Capture the cell that displays the provided text and extract its (x, y) central coordinate. 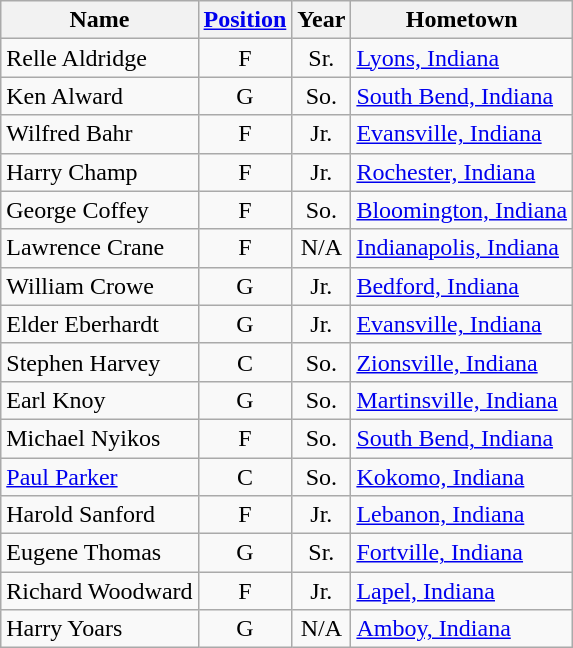
Position (245, 20)
Michael Nyikos (100, 438)
Eugene Thomas (100, 553)
Richard Woodward (100, 591)
Rochester, Indiana (462, 172)
Hometown (462, 20)
Kokomo, Indiana (462, 477)
Paul Parker (100, 477)
William Crowe (100, 286)
Harold Sanford (100, 515)
Amboy, Indiana (462, 629)
Stephen Harvey (100, 362)
Lyons, Indiana (462, 58)
Earl Knoy (100, 400)
Wilfred Bahr (100, 134)
Harry Yoars (100, 629)
Elder Eberhardt (100, 324)
Bloomington, Indiana (462, 210)
George Coffey (100, 210)
Lebanon, Indiana (462, 515)
Name (100, 20)
Lapel, Indiana (462, 591)
Relle Aldridge (100, 58)
Bedford, Indiana (462, 286)
Harry Champ (100, 172)
Lawrence Crane (100, 248)
Fortville, Indiana (462, 553)
Indianapolis, Indiana (462, 248)
Year (322, 20)
Zionsville, Indiana (462, 362)
Ken Alward (100, 96)
Martinsville, Indiana (462, 400)
